Provide the [x, y] coordinate of the cell's center where the given text is located.  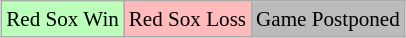
Red Sox Win [62, 18]
Red Sox Loss [188, 18]
Game Postponed [328, 18]
